Capture the cell that displays the provided text and extract its (X, Y) central coordinate. 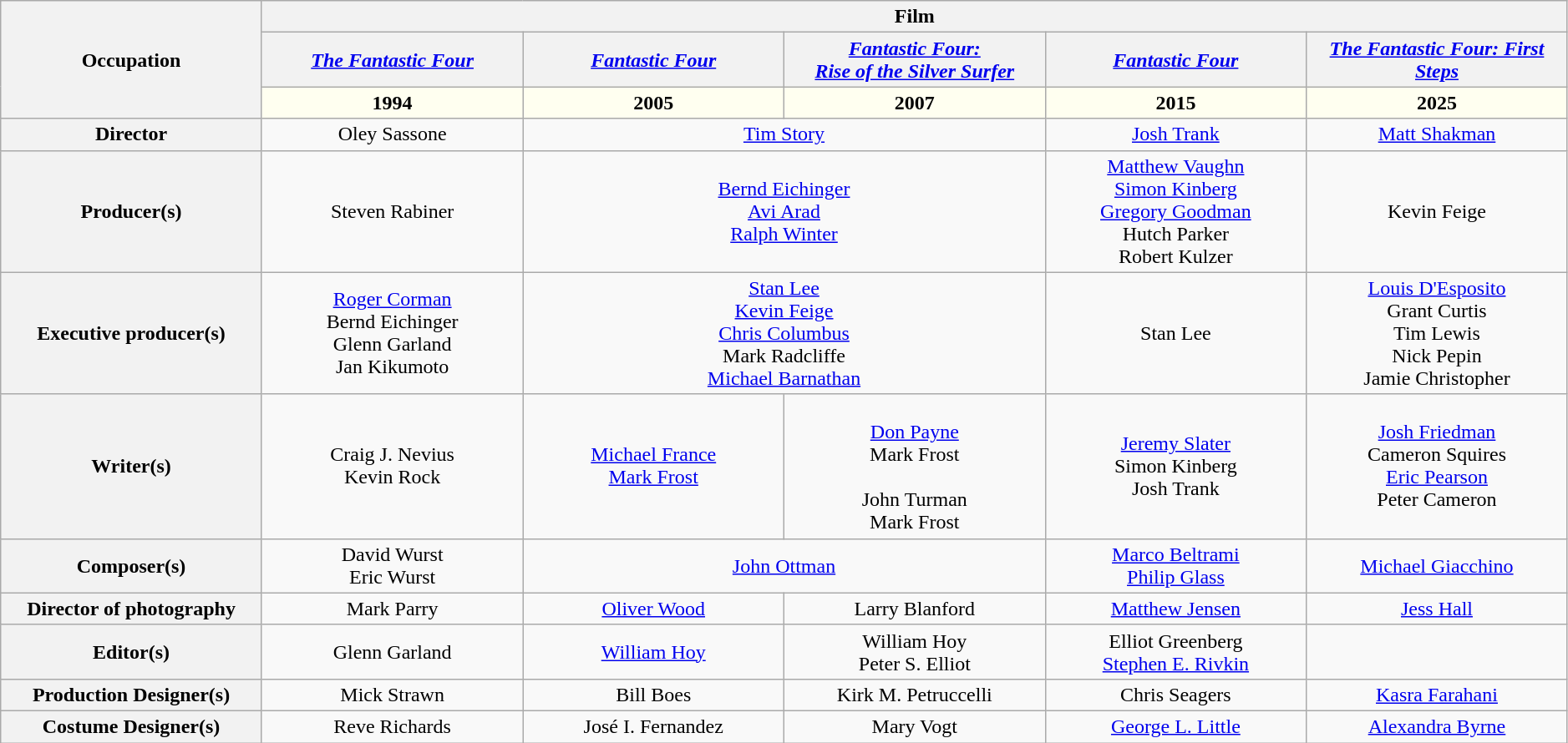
Larry Blanford (916, 609)
Jess Hall (1437, 609)
Roger CormanBernd EichingerGlenn GarlandJan Kikumoto (393, 333)
Film (914, 17)
Josh Trank (1176, 134)
Elliot GreenbergStephen E. Rivkin (1176, 651)
Michael Giacchino (1437, 566)
Glenn Garland (393, 651)
Craig J. NeviusKevin Rock (393, 466)
Stan Lee (1176, 333)
Josh FriedmanCameron SquiresEric PearsonPeter Cameron (1437, 466)
Editor(s) (132, 651)
2007 (916, 103)
The Fantastic Four (393, 60)
Producer(s) (132, 211)
Mick Strawn (393, 695)
David WurstEric Wurst (393, 566)
Chris Seagers (1176, 695)
Stan LeeKevin FeigeChris ColumbusMark RadcliffeMichael Barnathan (784, 333)
Oliver Wood (653, 609)
Occupation (132, 60)
Steven Rabiner (393, 211)
George L. Little (1176, 726)
Tim Story (784, 134)
John Ottman (784, 566)
Reve Richards (393, 726)
Bernd EichingerAvi AradRalph Winter (784, 211)
Composer(s) (132, 566)
Mark Parry (393, 609)
Alexandra Byrne (1437, 726)
Director (132, 134)
2005 (653, 103)
Matthew Jensen (1176, 609)
José I. Fernandez (653, 726)
Kasra Farahani (1437, 695)
Oley Sassone (393, 134)
Executive producer(s) (132, 333)
1994 (393, 103)
Marco BeltramiPhilip Glass (1176, 566)
Kirk M. Petruccelli (916, 695)
Don PayneMark FrostJohn TurmanMark Frost (916, 466)
Matt Shakman (1437, 134)
Bill Boes (653, 695)
Louis D'Esposito Grant Curtis Tim Lewis Nick Pepin Jamie Christopher (1437, 333)
2015 (1176, 103)
Jeremy SlaterSimon KinbergJosh Trank (1176, 466)
Matthew VaughnSimon KinbergGregory GoodmanHutch ParkerRobert Kulzer (1176, 211)
The Fantastic Four: First Steps (1437, 60)
Production Designer(s) (132, 695)
Fantastic Four:Rise of the Silver Surfer (916, 60)
Writer(s) (132, 466)
2025 (1437, 103)
Michael FranceMark Frost (653, 466)
Mary Vogt (916, 726)
William HoyPeter S. Elliot (916, 651)
Kevin Feige (1437, 211)
William Hoy (653, 651)
Director of photography (132, 609)
Costume Designer(s) (132, 726)
